Capture the cell that displays the provided text and extract its [x, y] central coordinate. 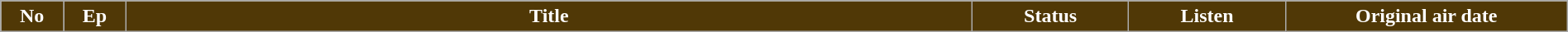
Listen [1207, 16]
Status [1050, 16]
Ep [95, 16]
No [32, 16]
Original air date [1426, 16]
Title [549, 16]
